Determine the (x, y) coordinate at the center of the cell enclosing the given text.  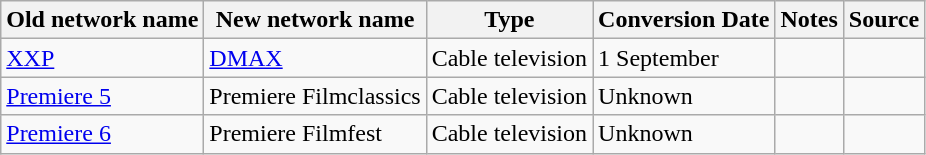
Old network name (102, 20)
Premiere 5 (102, 96)
Conversion Date (684, 20)
Premiere Filmfest (315, 134)
Premiere 6 (102, 134)
XXP (102, 58)
Source (884, 20)
1 September (684, 58)
Notes (809, 20)
Type (509, 20)
New network name (315, 20)
DMAX (315, 58)
Premiere Filmclassics (315, 96)
